Pinpoint the cell where the given text exists, returning its [x, y] midpoint coordinate. 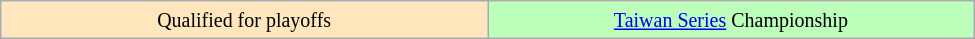
Qualified for playoffs [244, 20]
Taiwan Series Championship [732, 20]
